Locate the cell with the specified text and output its [x, y] center coordinate. 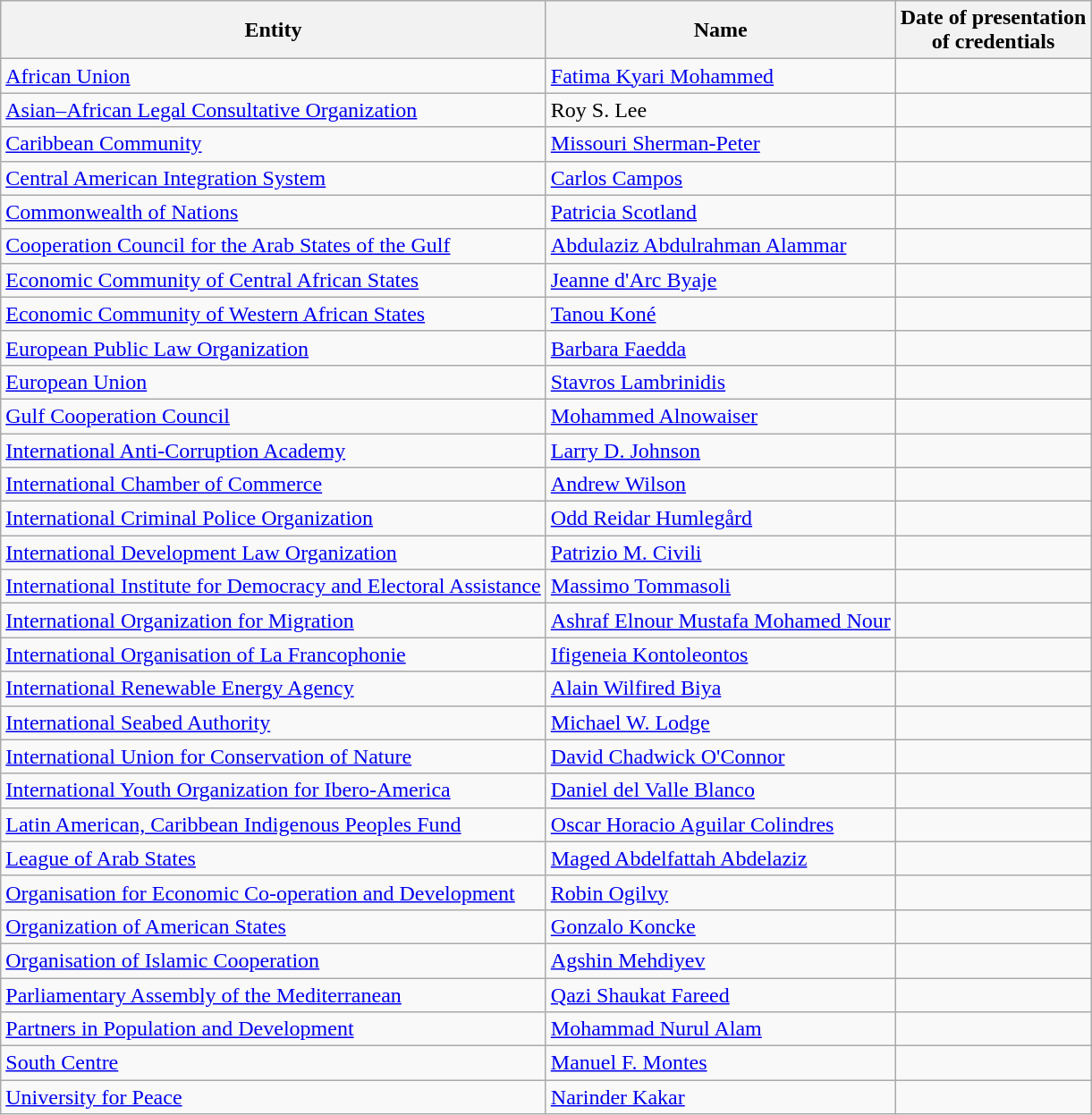
Organisation of Islamic Cooperation [274, 960]
International Organisation of La Francophonie [274, 655]
Mohammad Nurul Alam [721, 1029]
Economic Community of Western African States [274, 314]
Fatima Kyari Mohammed [721, 76]
Jeanne d'Arc Byaje [721, 280]
Oscar Horacio Aguilar Colindres [721, 824]
Missouri Sherman-Peter [721, 144]
Qazi Shaukat Fareed [721, 995]
Economic Community of Central African States [274, 280]
Barbara Faedda [721, 348]
International Development Law Organization [274, 553]
Parliamentary Assembly of the Mediterranean [274, 995]
David Chadwick O'Connor [721, 756]
Central American Integration System [274, 178]
Carlos Campos [721, 178]
International Criminal Police Organization [274, 519]
International Chamber of Commerce [274, 485]
Manuel F. Montes [721, 1063]
Robin Ogilvy [721, 892]
Alain Wilfired Biya [721, 688]
Date of presentation of credentials [993, 30]
European Public Law Organization [274, 348]
Tanou Koné [721, 314]
Mohammed Alnowaiser [721, 416]
Massimo Tommasoli [721, 587]
South Centre [274, 1063]
European Union [274, 382]
Caribbean Community [274, 144]
Organization of American States [274, 926]
Ashraf Elnour Mustafa Mohamed Nour [721, 621]
Larry D. Johnson [721, 450]
Maged Abdelfattah Abdelaziz [721, 858]
Cooperation Council for the Arab States of the Gulf [274, 246]
Entity [274, 30]
Organisation for Economic Co-operation and Development [274, 892]
Daniel del Valle Blanco [721, 790]
Latin American, Caribbean Indigenous Peoples Fund [274, 824]
Patricia Scotland [721, 212]
Partners in Population and Development [274, 1029]
Roy S. Lee [721, 110]
Michael W. Lodge [721, 722]
Ifigeneia Kontoleontos [721, 655]
Odd Reidar Humlegård [721, 519]
Andrew Wilson [721, 485]
League of Arab States [274, 858]
Stavros Lambrinidis [721, 382]
International Renewable Energy Agency [274, 688]
Patrizio M. Civili [721, 553]
Narinder Kakar [721, 1097]
University for Peace [274, 1097]
International Organization for Migration [274, 621]
Commonwealth of Nations [274, 212]
Abdulaziz Abdulrahman Alammar [721, 246]
Name [721, 30]
International Institute for Democracy and Electoral Assistance [274, 587]
Gulf Cooperation Council [274, 416]
Agshin Mehdiyev [721, 960]
International Anti-Corruption Academy [274, 450]
Asian–African Legal Consultative Organization [274, 110]
Gonzalo Koncke [721, 926]
International Seabed Authority [274, 722]
African Union [274, 76]
International Youth Organization for Ibero-America [274, 790]
International Union for Conservation of Nature [274, 756]
